Return [X, Y] of the center of cell containing provided text 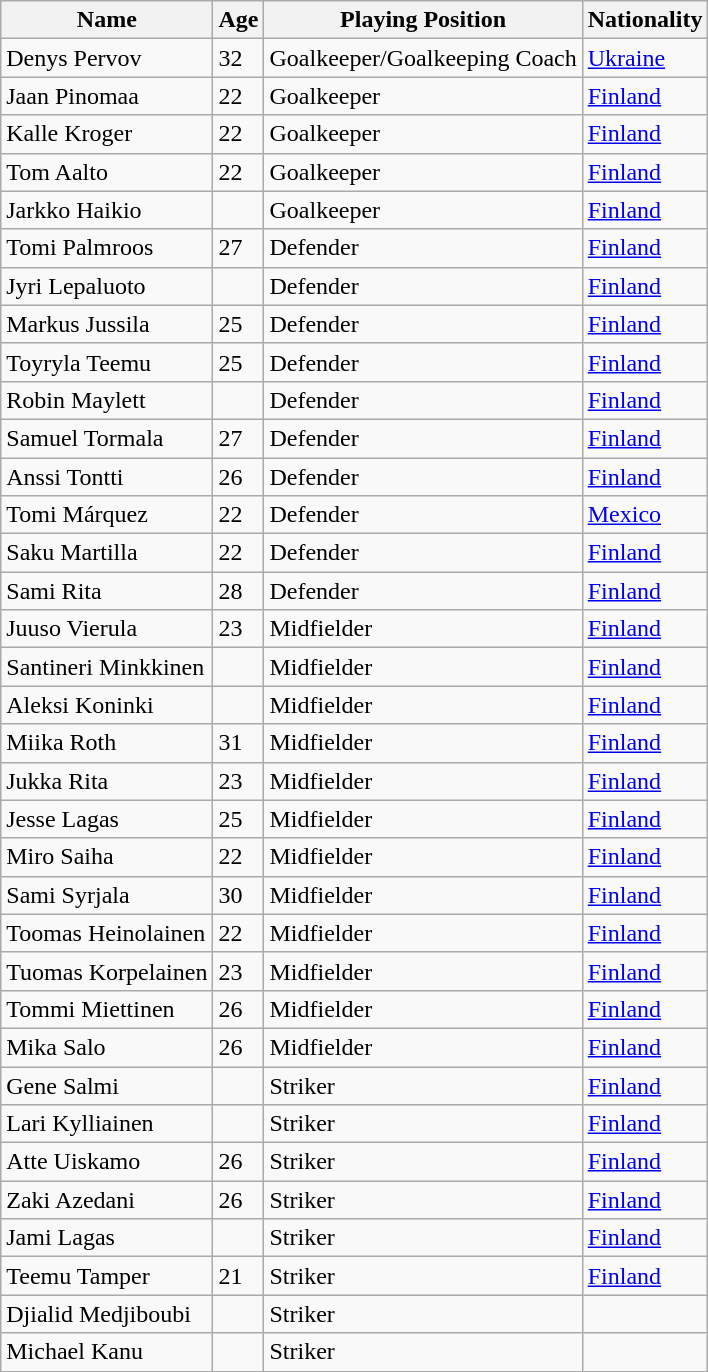
Saku Martilla [107, 553]
Sami Syrjala [107, 895]
Mexico [645, 515]
Sami Rita [107, 591]
Age [238, 20]
28 [238, 591]
Anssi Tontti [107, 477]
Playing Position [423, 20]
21 [238, 1276]
Lari Kylliainen [107, 1124]
Nationality [645, 20]
Jukka Rita [107, 781]
Toomas Heinolainen [107, 933]
32 [238, 58]
Djialid Medjiboubi [107, 1314]
Mika Salo [107, 1047]
Samuel Tormala [107, 438]
31 [238, 743]
Jyri Lepaluoto [107, 286]
Zaki Azedani [107, 1200]
Miika Roth [107, 743]
Aleksi Koninki [107, 705]
Miro Saiha [107, 857]
Atte Uiskamo [107, 1162]
Toyryla Teemu [107, 362]
Gene Salmi [107, 1085]
Tomi Palmroos [107, 248]
Name [107, 20]
Jarkko Haikio [107, 210]
Goalkeeper/Goalkeeping Coach [423, 58]
Kalle Kroger [107, 134]
Santineri Minkkinen [107, 667]
Markus Jussila [107, 324]
Jesse Lagas [107, 819]
Ukraine [645, 58]
Denys Pervov [107, 58]
Jaan Pinomaa [107, 96]
Teemu Tamper [107, 1276]
Tomi Márquez [107, 515]
Michael Kanu [107, 1352]
Robin Maylett [107, 400]
Tuomas Korpelainen [107, 971]
Tom Aalto [107, 172]
Tommi Miettinen [107, 1009]
Jami Lagas [107, 1238]
30 [238, 895]
Juuso Vierula [107, 629]
